Scan for the cell matching the given text and deliver its [x, y] coordinate at center. 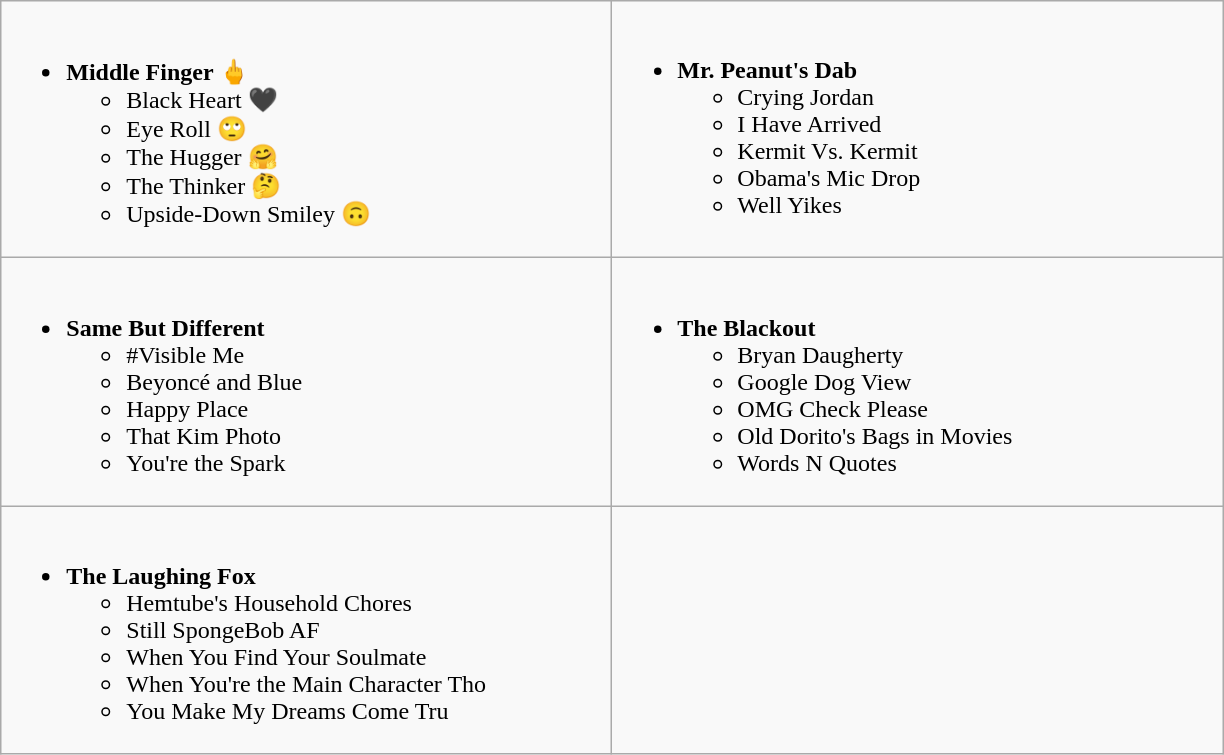
Middle Finger 🖕Black Heart 🖤Eye Roll 🙄The Hugger 🤗The Thinker 🤔Upside-Down Smiley 🙃 [306, 130]
The Laughing FoxHemtube's Household ChoresStill SpongeBob AFWhen You Find Your SoulmateWhen You're the Main Character ThoYou Make My Dreams Come Tru [306, 630]
Same But Different#Visible MeBeyoncé and BlueHappy PlaceThat Kim PhotoYou're the Spark [306, 382]
The BlackoutBryan DaughertyGoogle Dog ViewOMG Check PleaseOld Dorito's Bags in MoviesWords N Quotes [918, 382]
Mr. Peanut's DabCrying JordanI Have ArrivedKermit Vs. KermitObama's Mic DropWell Yikes [918, 130]
